Pinpoint the cell where the given text exists, returning its (X, Y) midpoint coordinate. 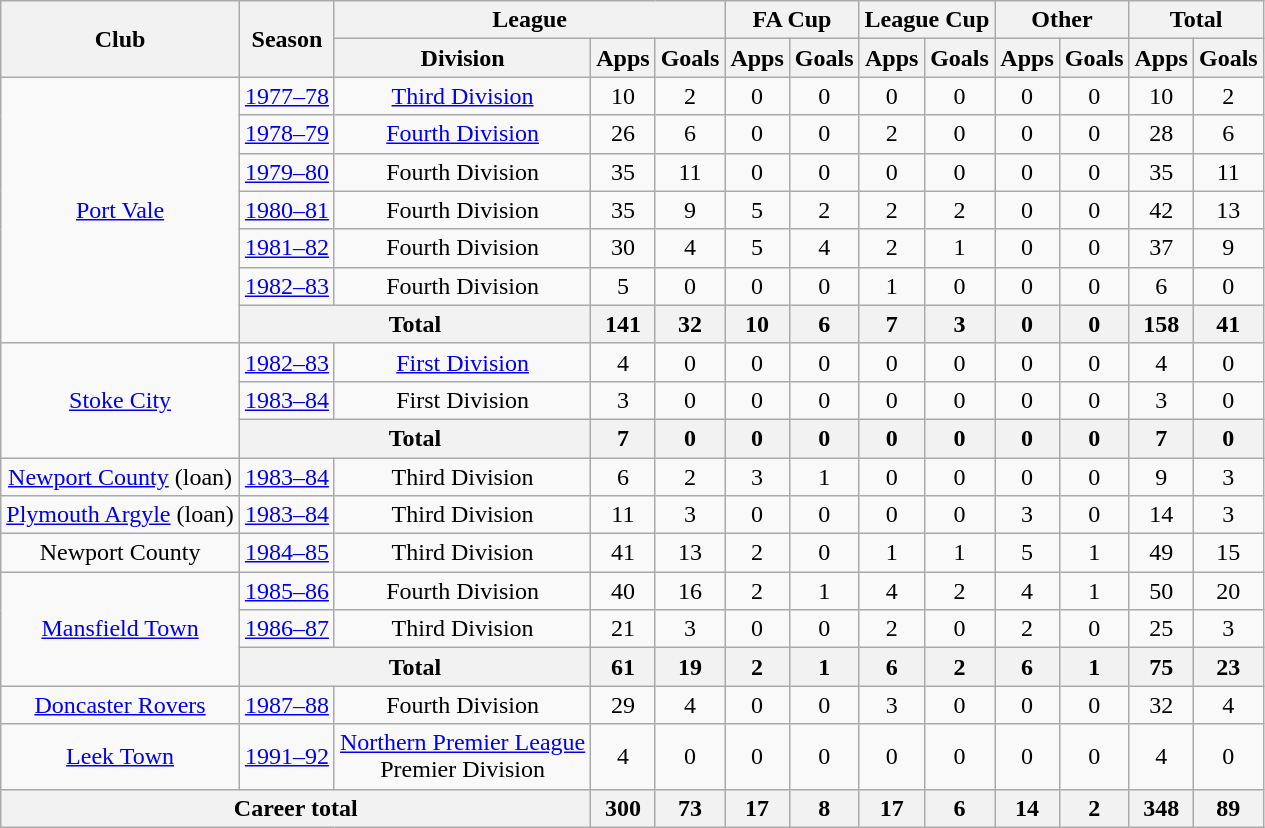
Newport County (loan) (120, 477)
1979–80 (286, 172)
League Cup (927, 20)
Northern Premier LeaguePremier Division (462, 756)
20 (1228, 591)
Leek Town (120, 756)
Career total (296, 808)
1981–82 (286, 248)
75 (1161, 667)
16 (690, 591)
FA Cup (792, 20)
28 (1161, 134)
1978–79 (286, 134)
21 (623, 629)
50 (1161, 591)
30 (623, 248)
Club (120, 39)
1984–85 (286, 553)
26 (623, 134)
15 (1228, 553)
37 (1161, 248)
1985–86 (286, 591)
158 (1161, 324)
23 (1228, 667)
25 (1161, 629)
300 (623, 808)
1980–81 (286, 210)
8 (824, 808)
1977–78 (286, 96)
1986–87 (286, 629)
40 (623, 591)
Stoke City (120, 400)
348 (1161, 808)
1991–92 (286, 756)
73 (690, 808)
League (529, 20)
Port Vale (120, 210)
Season (286, 39)
29 (623, 705)
61 (623, 667)
1987–88 (286, 705)
49 (1161, 553)
Newport County (120, 553)
Other (1062, 20)
Plymouth Argyle (loan) (120, 515)
141 (623, 324)
19 (690, 667)
89 (1228, 808)
Doncaster Rovers (120, 705)
Division (462, 58)
Mansfield Town (120, 629)
42 (1161, 210)
